From the cell containing the given text, extract its center point as (X, Y) coordinate. 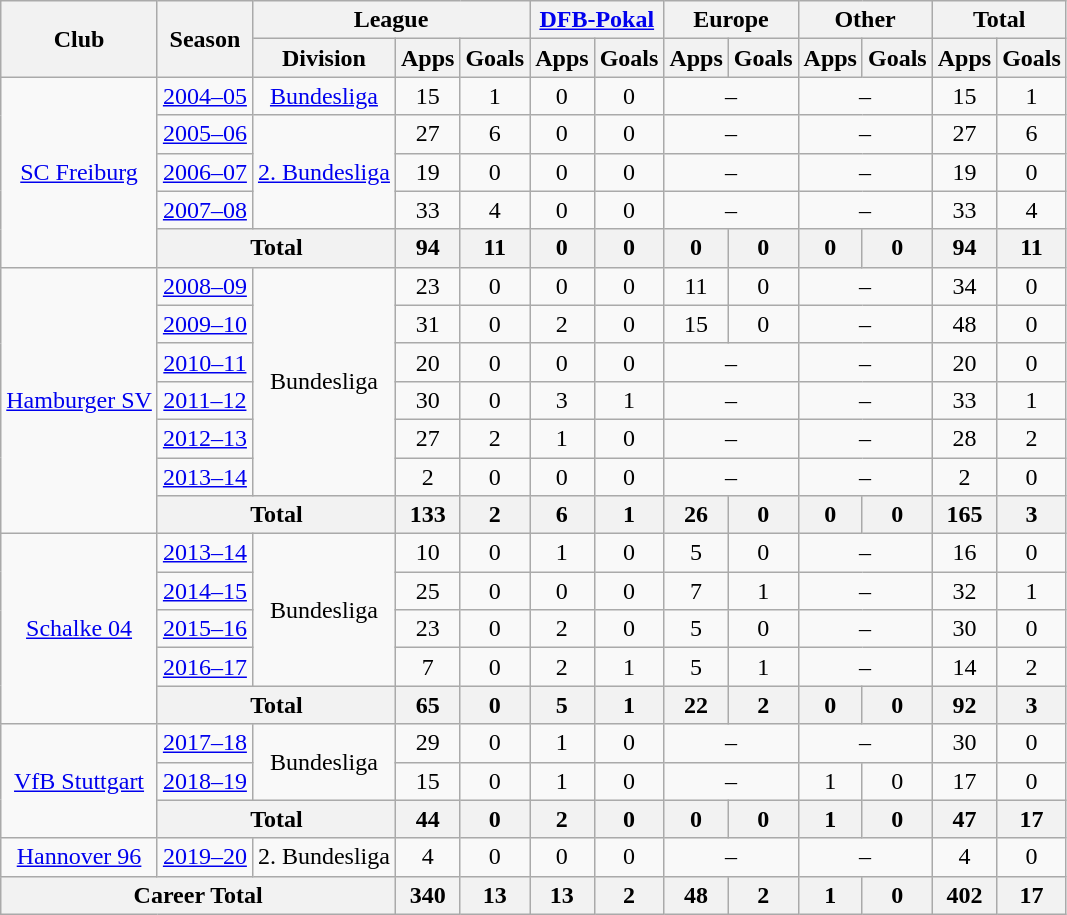
31 (427, 324)
2008–09 (204, 286)
16 (964, 553)
32 (964, 591)
10 (427, 553)
League (390, 20)
2011–12 (204, 400)
2010–11 (204, 362)
2012–13 (204, 438)
2005–06 (204, 134)
92 (964, 705)
2017–18 (204, 743)
Club (80, 39)
47 (964, 819)
25 (427, 591)
DFB-Pokal (597, 20)
2007–08 (204, 210)
Other (865, 20)
Schalke 04 (80, 629)
340 (427, 895)
Hamburger SV (80, 400)
2006–07 (204, 172)
34 (964, 286)
2016–17 (204, 667)
2018–19 (204, 781)
2009–10 (204, 324)
Europe (731, 20)
2015–16 (204, 629)
402 (964, 895)
Hannover 96 (80, 857)
14 (964, 667)
26 (696, 515)
Career Total (198, 895)
SC Freiburg (80, 172)
2014–15 (204, 591)
2004–05 (204, 96)
VfB Stuttgart (80, 781)
44 (427, 819)
165 (964, 515)
28 (964, 438)
22 (696, 705)
133 (427, 515)
65 (427, 705)
Season (204, 39)
2019–20 (204, 857)
29 (427, 743)
Division (324, 58)
